Locate the cell with the specified text and output its [x, y] center coordinate. 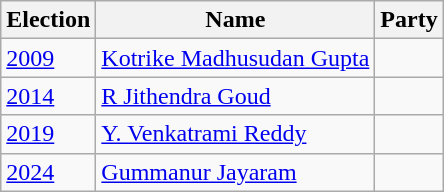
Name [236, 20]
2024 [48, 172]
R Jithendra Goud [236, 96]
Kotrike Madhusudan Gupta [236, 58]
Election [48, 20]
Y. Venkatrami Reddy [236, 134]
Party [409, 20]
2009 [48, 58]
Gummanur Jayaram [236, 172]
2014 [48, 96]
2019 [48, 134]
